Search for the cell housing the specified text and yield its [x, y] center coordinate. 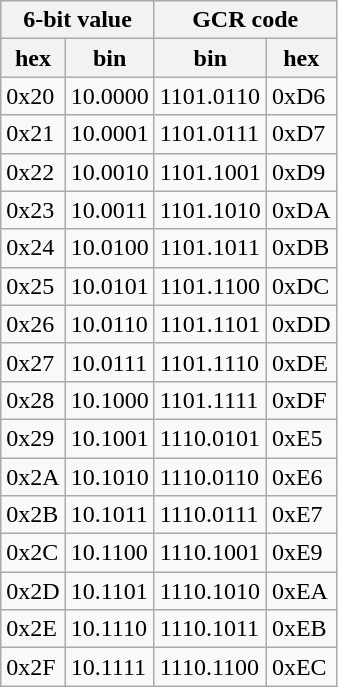
1101.1001 [210, 172]
0x2C [33, 553]
0x23 [33, 210]
0x2D [33, 591]
1110.0101 [210, 438]
1110.0110 [210, 477]
0x2B [33, 515]
0x28 [33, 400]
0xD9 [301, 172]
0xDE [301, 362]
0xD7 [301, 134]
1101.1101 [210, 324]
0xD6 [301, 96]
0x22 [33, 172]
10.1100 [110, 553]
0xE6 [301, 477]
1110.0111 [210, 515]
0xDB [301, 248]
10.0110 [110, 324]
1110.1001 [210, 553]
1101.1010 [210, 210]
1101.1111 [210, 400]
0x27 [33, 362]
0xDF [301, 400]
0x2F [33, 667]
0xEB [301, 629]
10.0101 [110, 286]
0xEA [301, 591]
0x29 [33, 438]
0xEC [301, 667]
0x24 [33, 248]
1101.1011 [210, 248]
0xDC [301, 286]
10.1111 [110, 667]
10.0100 [110, 248]
1110.1010 [210, 591]
10.1011 [110, 515]
1101.1100 [210, 286]
0x2A [33, 477]
6-bit value [78, 20]
0x26 [33, 324]
1110.1100 [210, 667]
0x20 [33, 96]
10.0001 [110, 134]
GCR code [245, 20]
0xE5 [301, 438]
1101.0111 [210, 134]
1101.0110 [210, 96]
0x25 [33, 286]
0xDA [301, 210]
0xE7 [301, 515]
1101.1110 [210, 362]
10.1101 [110, 591]
10.0111 [110, 362]
10.1001 [110, 438]
10.1000 [110, 400]
1110.1011 [210, 629]
10.0011 [110, 210]
10.0010 [110, 172]
10.1110 [110, 629]
10.1010 [110, 477]
0xE9 [301, 553]
10.0000 [110, 96]
0x21 [33, 134]
0x2E [33, 629]
0xDD [301, 324]
